For the text-containing cell, return its midpoint in [X, Y] coordinate format. 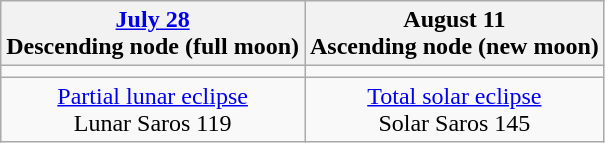
Partial lunar eclipseLunar Saros 119 [153, 110]
August 11Ascending node (new moon) [454, 34]
July 28Descending node (full moon) [153, 34]
Total solar eclipseSolar Saros 145 [454, 110]
